Return the (X, Y) coordinate for the center point of the cell that contains the specified text.  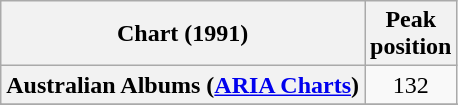
132 (411, 85)
Chart (1991) (183, 34)
Australian Albums (ARIA Charts) (183, 85)
Peak position (411, 34)
